Locate the cell with the specified text and output its (x, y) center coordinate. 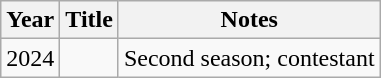
2024 (30, 58)
Second season; contestant (249, 58)
Title (90, 20)
Year (30, 20)
Notes (249, 20)
